Search for the cell housing the specified text and yield its (x, y) center coordinate. 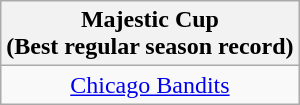
Majestic Cup (Best regular season record) (150, 34)
Chicago Bandits (150, 85)
